Output the [X, Y] coordinate of the center of the cell containing the given text.  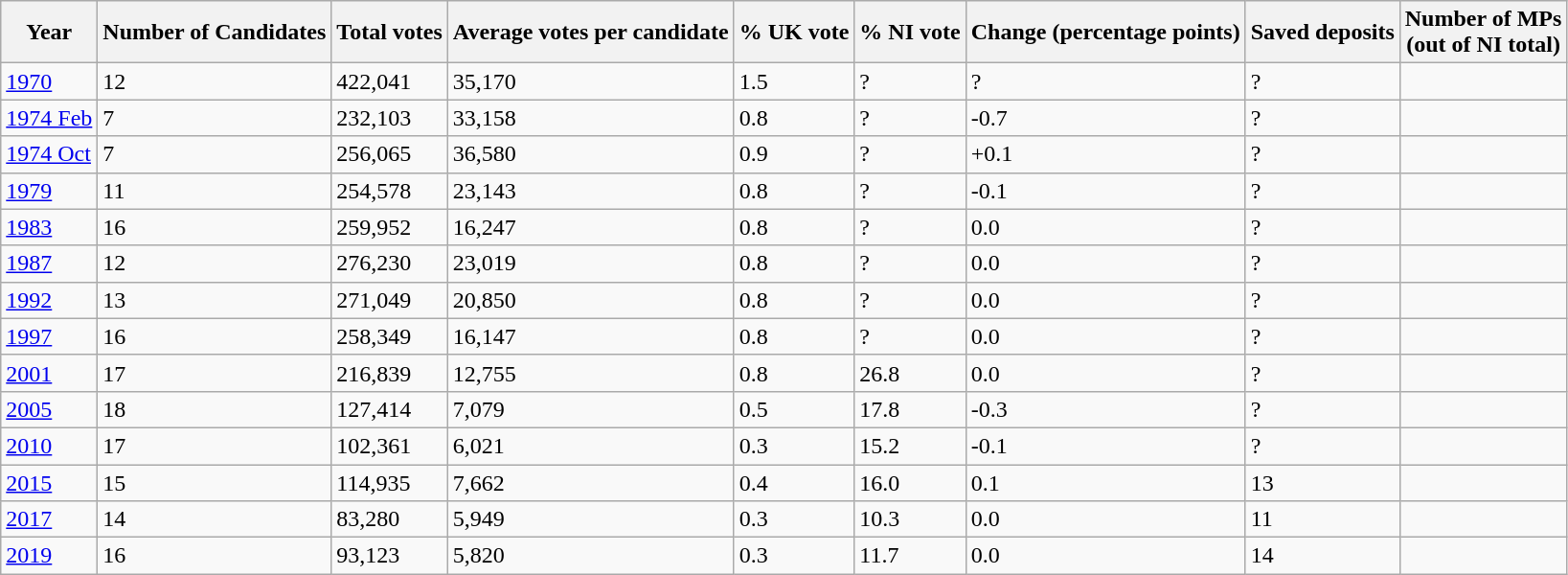
1970 [50, 81]
216,839 [390, 373]
0.9 [794, 154]
259,952 [390, 227]
114,935 [390, 482]
% NI vote [910, 33]
254,578 [390, 191]
1974 Oct [50, 154]
258,349 [390, 336]
10.3 [910, 519]
Number of MPs(out of NI total) [1483, 33]
5,949 [590, 519]
11.7 [910, 556]
12,755 [590, 373]
2015 [50, 482]
+0.1 [1105, 154]
2010 [50, 446]
23,019 [590, 264]
-0.3 [1105, 409]
7,079 [590, 409]
1992 [50, 300]
0.4 [794, 482]
276,230 [390, 264]
33,158 [590, 118]
Saved deposits [1322, 33]
36,580 [590, 154]
422,041 [390, 81]
7,662 [590, 482]
271,049 [390, 300]
20,850 [590, 300]
83,280 [390, 519]
102,361 [390, 446]
256,065 [390, 154]
16,147 [590, 336]
1.5 [794, 81]
2005 [50, 409]
0.1 [1105, 482]
-0.7 [1105, 118]
35,170 [590, 81]
2001 [50, 373]
1983 [50, 227]
17.8 [910, 409]
1979 [50, 191]
232,103 [390, 118]
2017 [50, 519]
Total votes [390, 33]
5,820 [590, 556]
23,143 [590, 191]
1987 [50, 264]
16.0 [910, 482]
15.2 [910, 446]
15 [215, 482]
6,021 [590, 446]
Change (percentage points) [1105, 33]
Number of Candidates [215, 33]
1974 Feb [50, 118]
26.8 [910, 373]
2019 [50, 556]
% UK vote [794, 33]
16,247 [590, 227]
Average votes per candidate [590, 33]
18 [215, 409]
127,414 [390, 409]
93,123 [390, 556]
Year [50, 33]
1997 [50, 336]
0.5 [794, 409]
